From the cell containing the given text, extract its center point as [X, Y] coordinate. 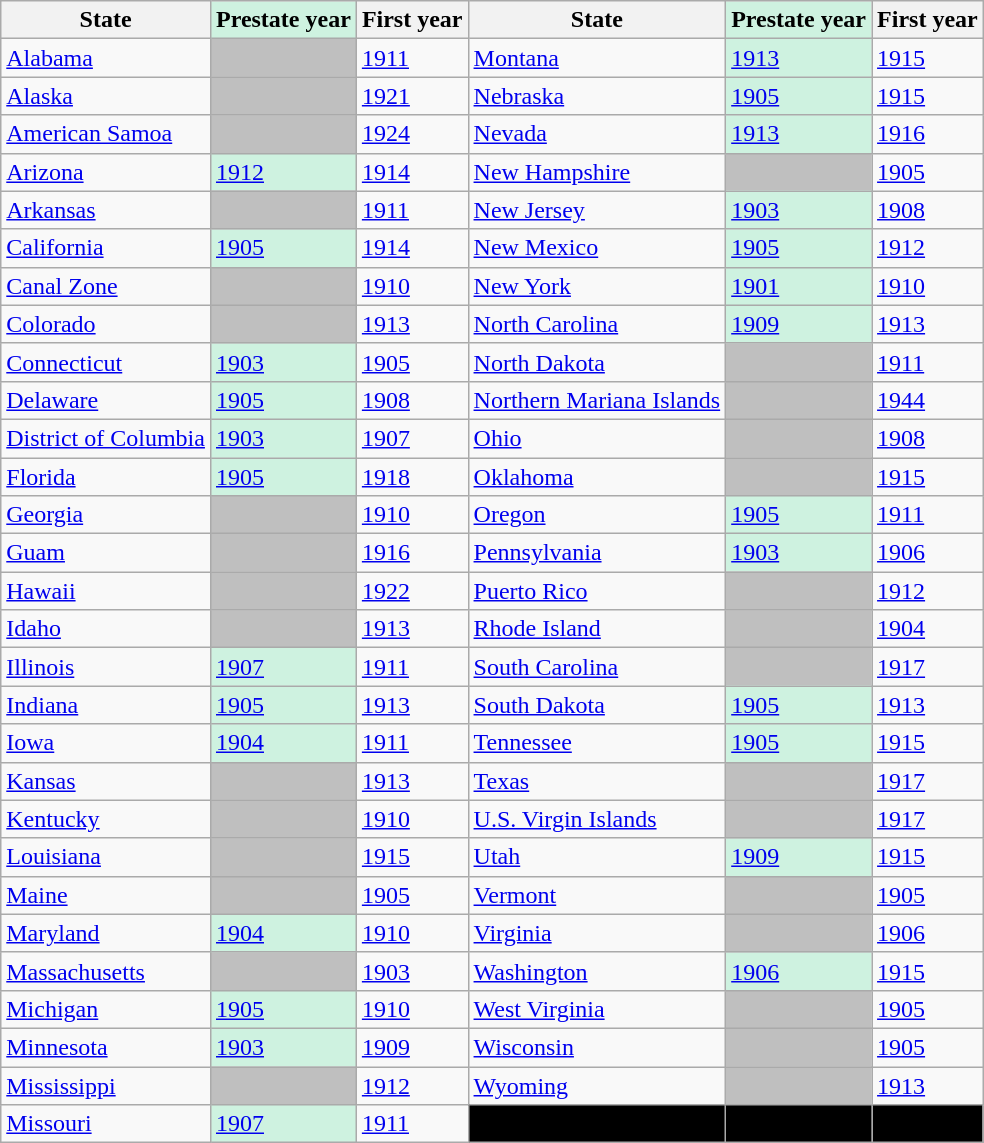
Washington [597, 971]
Delaware [106, 400]
Minnesota [106, 1047]
Pennsylvania [597, 553]
Utah [597, 857]
Virginia [597, 933]
New Jersey [597, 210]
Florida [106, 477]
Colorado [106, 324]
1901 [799, 286]
Indiana [106, 705]
Alaska [106, 96]
Puerto Rico [597, 591]
1918 [412, 477]
Missouri [106, 1124]
West Virginia [597, 1009]
Iowa [106, 743]
Alabama [106, 58]
Michigan [106, 1009]
Connecticut [106, 362]
Texas [597, 781]
California [106, 248]
Illinois [106, 667]
1944 [928, 400]
Nebraska [597, 96]
1922 [412, 591]
Nevada [597, 134]
District of Columbia [106, 438]
Wyoming [597, 1085]
Arkansas [106, 210]
South Dakota [597, 705]
South Carolina [597, 667]
1924 [412, 134]
Massachusetts [106, 971]
New Hampshire [597, 172]
Georgia [106, 515]
Maine [106, 895]
Northern Mariana Islands [597, 400]
Ohio [597, 438]
American Samoa [106, 134]
New York [597, 286]
Mississippi [106, 1085]
Wisconsin [597, 1047]
Maryland [106, 933]
Canal Zone [106, 286]
Tennessee [597, 743]
North Dakota [597, 362]
Idaho [106, 629]
Oklahoma [597, 477]
Kansas [106, 781]
1921 [412, 96]
Hawaii [106, 591]
New Mexico [597, 248]
Oregon [597, 515]
Kentucky [106, 819]
Guam [106, 553]
Louisiana [106, 857]
Montana [597, 58]
North Carolina [597, 324]
U.S. Virgin Islands [597, 819]
Rhode Island [597, 629]
Arizona [106, 172]
Vermont [597, 895]
